Pinpoint the cell where the given text exists, returning its (x, y) midpoint coordinate. 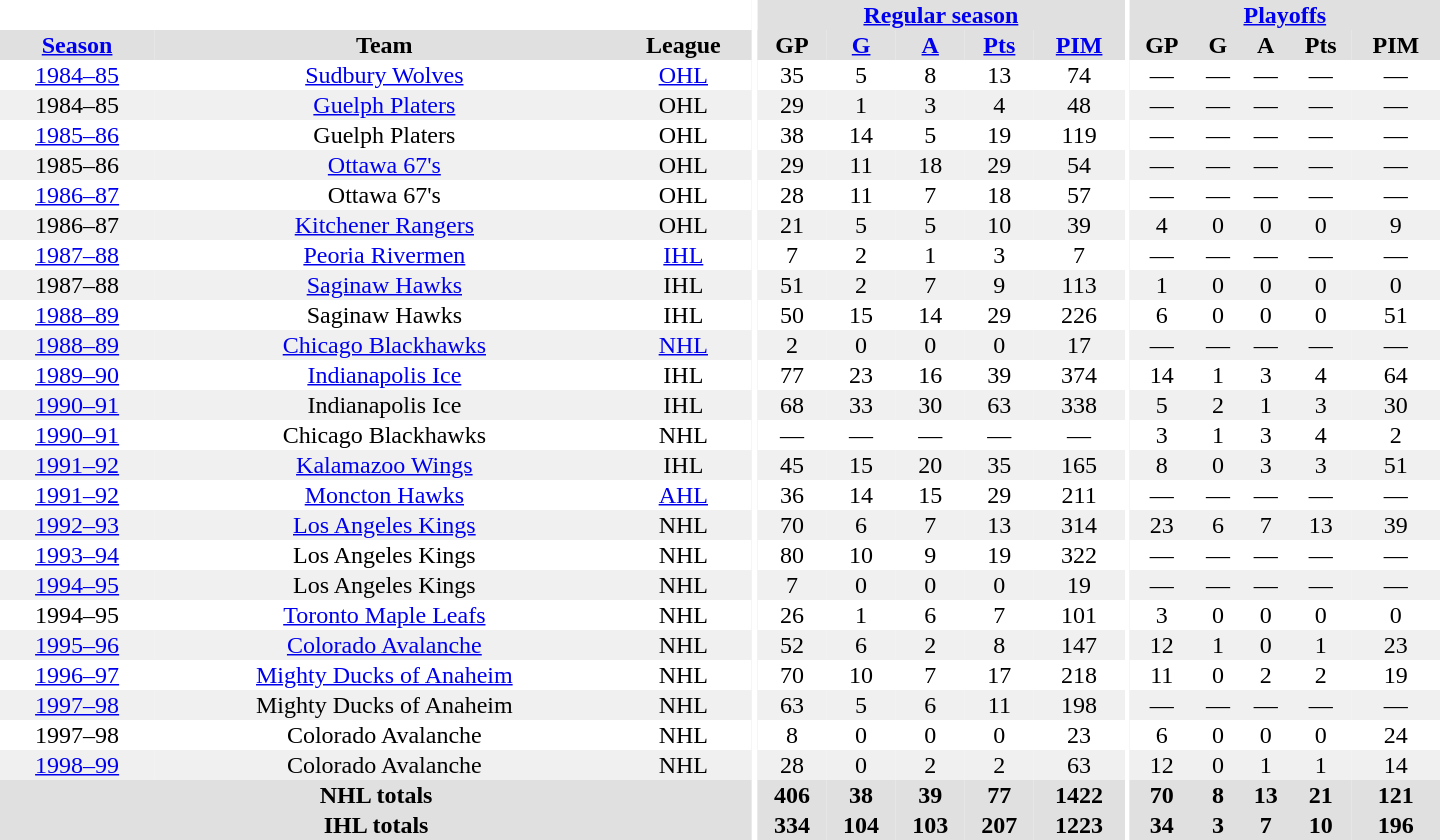
34 (1162, 825)
Season (77, 45)
1992–93 (77, 525)
48 (1079, 105)
1995–96 (77, 645)
80 (792, 555)
113 (1079, 285)
Playoffs (1285, 15)
374 (1079, 375)
338 (1079, 405)
Moncton Hawks (384, 495)
54 (1079, 165)
Regular season (940, 15)
50 (792, 315)
104 (862, 825)
121 (1396, 795)
198 (1079, 705)
Peoria Rivermen (384, 255)
68 (792, 405)
1989–90 (77, 375)
Kitchener Rangers (384, 225)
147 (1079, 645)
36 (792, 495)
45 (792, 465)
334 (792, 825)
1996–97 (77, 675)
74 (1079, 75)
196 (1396, 825)
57 (1079, 195)
1223 (1079, 825)
Sudbury Wolves (384, 75)
322 (1079, 555)
16 (930, 375)
406 (792, 795)
Toronto Maple Leafs (384, 615)
314 (1079, 525)
103 (930, 825)
52 (792, 645)
211 (1079, 495)
AHL (683, 495)
24 (1396, 735)
64 (1396, 375)
218 (1079, 675)
207 (1000, 825)
165 (1079, 465)
1993–94 (77, 555)
IHL totals (376, 825)
119 (1079, 135)
NHL totals (376, 795)
101 (1079, 615)
26 (792, 615)
1422 (1079, 795)
1998–99 (77, 765)
33 (862, 405)
Team (384, 45)
Kalamazoo Wings (384, 465)
226 (1079, 315)
20 (930, 465)
League (683, 45)
